For the text-containing cell, return its midpoint in (X, Y) coordinate format. 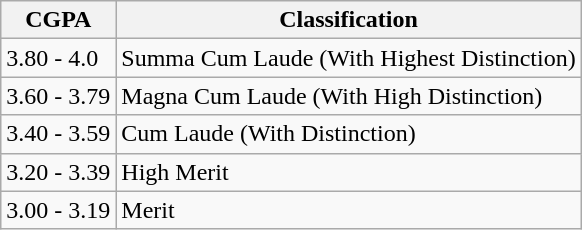
3.20 - 3.39 (58, 172)
Summa Cum Laude (With Highest Distinction) (348, 58)
Cum Laude (With Distinction) (348, 134)
Magna Cum Laude (With High Distinction) (348, 96)
High Merit (348, 172)
3.80 - 4.0 (58, 58)
Merit (348, 210)
3.40 - 3.59 (58, 134)
3.00 - 3.19 (58, 210)
CGPA (58, 20)
Classification (348, 20)
3.60 - 3.79 (58, 96)
